Search for the cell housing the specified text and yield its (x, y) center coordinate. 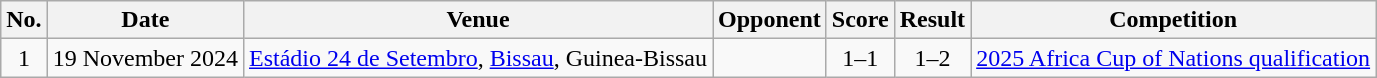
1–2 (932, 58)
1–1 (860, 58)
Score (860, 20)
1 (24, 58)
2025 Africa Cup of Nations qualification (1174, 58)
Competition (1174, 20)
Estádio 24 de Setembro, Bissau, Guinea-Bissau (478, 58)
Opponent (770, 20)
No. (24, 20)
Result (932, 20)
Venue (478, 20)
Date (145, 20)
19 November 2024 (145, 58)
